Locate the cell with the specified text and output its (X, Y) center coordinate. 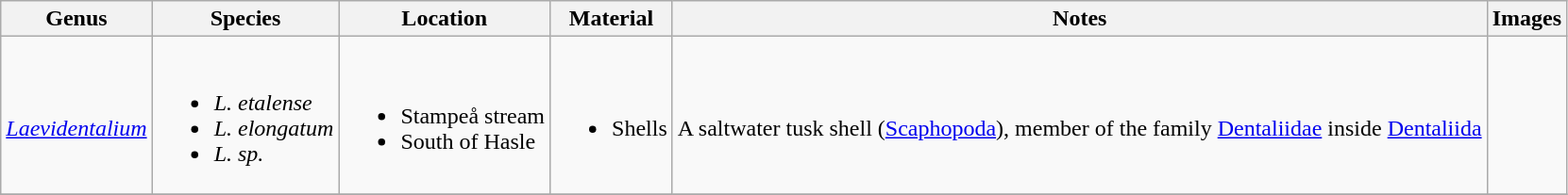
Location (445, 19)
Genus (76, 19)
Notes (1080, 19)
Material (612, 19)
L. etalenseL. elongatumL. sp. (245, 115)
Images (1526, 19)
Laevidentalium (76, 115)
Stampeå streamSouth of Hasle (445, 115)
Shells (612, 115)
A saltwater tusk shell (Scaphopoda), member of the family Dentaliidae inside Dentaliida (1080, 115)
Species (245, 19)
